Capture the cell that displays the provided text and extract its [X, Y] central coordinate. 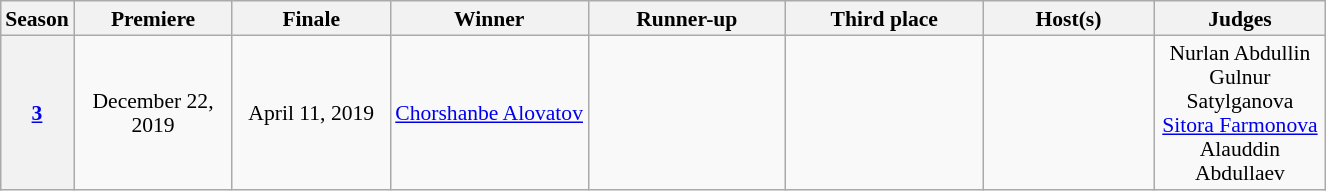
Runner-up [687, 18]
Judges [1240, 18]
Nurlan AbdullinGulnur Satylganova Sitora Farmonova Alauddin Abdullaev [1240, 112]
Third place [884, 18]
3 [37, 112]
Winner [489, 18]
Chorshanbe Alovatov [489, 112]
December 22, 2019 [153, 112]
April 11, 2019 [311, 112]
Host(s) [1068, 18]
Finale [311, 18]
Premiere [153, 18]
Season [37, 18]
